Output the [x, y] coordinate of the center of the cell containing the given text.  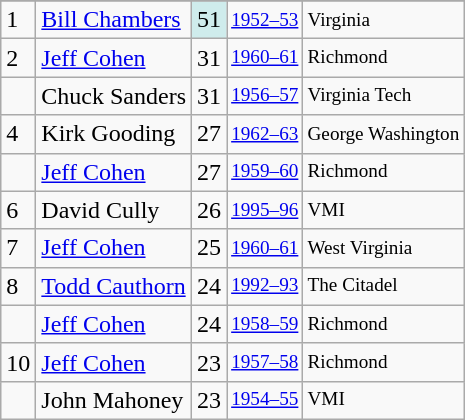
2 [18, 58]
David Cully [114, 210]
51 [210, 20]
West Virginia [384, 248]
John Mahoney [114, 400]
1957–58 [265, 362]
26 [210, 210]
4 [18, 134]
1959–60 [265, 172]
Bill Chambers [114, 20]
1 [18, 20]
The Citadel [384, 286]
1958–59 [265, 324]
7 [18, 248]
Virginia Tech [384, 96]
Todd Cauthorn [114, 286]
Kirk Gooding [114, 134]
1954–55 [265, 400]
8 [18, 286]
Chuck Sanders [114, 96]
10 [18, 362]
Virginia [384, 20]
25 [210, 248]
1995–96 [265, 210]
George Washington [384, 134]
1962–63 [265, 134]
1992–93 [265, 286]
1956–57 [265, 96]
1952–53 [265, 20]
6 [18, 210]
